Identify which cell holds the provided text, then report its [X, Y] central coordinate. 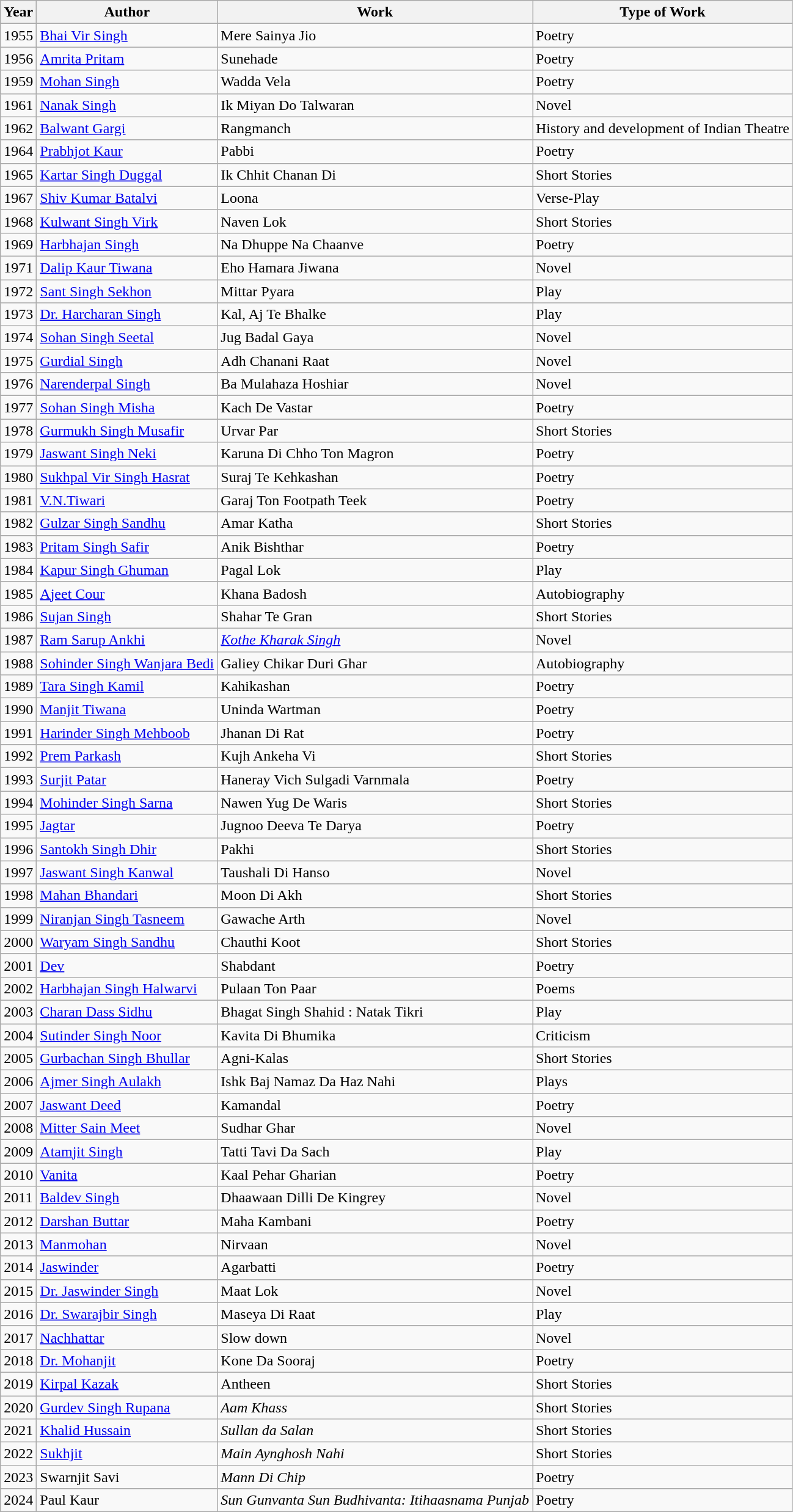
Surjit Patar [127, 780]
1967 [18, 198]
Khana Badosh [375, 593]
Jaswinder [127, 1268]
Kamandal [375, 1105]
1964 [18, 152]
Kapur Singh Ghuman [127, 570]
Prem Parkash [127, 756]
Dr. Jaswinder Singh [127, 1291]
Baldev Singh [127, 1198]
1971 [18, 268]
1986 [18, 616]
Ram Sarup Ankhi [127, 640]
Adh Chanani Raat [375, 361]
2020 [18, 1407]
Narenderpal Singh [127, 384]
Jaswant Deed [127, 1105]
Gulzar Singh Sandhu [127, 524]
Shabdant [375, 965]
Karuna Di Chho Ton Magron [375, 454]
Gurdial Singh [127, 361]
Uninda Wartman [375, 710]
1980 [18, 477]
Kone Da Sooraj [375, 1360]
Santokh Singh Dhir [127, 849]
1961 [18, 105]
Nirvaan [375, 1244]
Slow down [375, 1337]
Mittar Pyara [375, 291]
1962 [18, 128]
Naven Lok [375, 221]
2017 [18, 1337]
Mann Di Chip [375, 1477]
Galiey Chikar Duri Ghar [375, 663]
Author [127, 12]
Ik Chhit Chanan Di [375, 175]
Kal, Aj Te Bhalke [375, 315]
2013 [18, 1244]
Kaal Pehar Gharian [375, 1175]
2007 [18, 1105]
Antheen [375, 1384]
Jugnoo Deeva Te Darya [375, 826]
Tatti Tavi Da Sach [375, 1152]
Criticism [663, 1035]
Mohan Singh [127, 82]
Balwant Gargi [127, 128]
1976 [18, 384]
2001 [18, 965]
Jaswant Singh Neki [127, 454]
Gurbachan Singh Bhullar [127, 1059]
Ik Miyan Do Talwaran [375, 105]
Sudhar Ghar [375, 1128]
Ajmer Singh Aulakh [127, 1082]
1981 [18, 500]
1995 [18, 826]
Kartar Singh Duggal [127, 175]
Dr. Mohanjit [127, 1360]
History and development of Indian Theatre [663, 128]
Niranjan Singh Tasneem [127, 919]
Type of Work [663, 12]
1978 [18, 431]
Kahikashan [375, 687]
Nachhattar [127, 1337]
Tara Singh Kamil [127, 687]
2023 [18, 1477]
1965 [18, 175]
1969 [18, 244]
1989 [18, 687]
Mohinder Singh Sarna [127, 803]
Kach De Vastar [375, 407]
Urvar Par [375, 431]
Nawen Yug De Waris [375, 803]
Bhagat Singh Shahid : Natak Tikri [375, 1012]
1999 [18, 919]
Wadda Vela [375, 82]
Bhai Vir Singh [127, 35]
Verse-Play [663, 198]
1974 [18, 338]
Sant Singh Sekhon [127, 291]
Jaswant Singh Kanwal [127, 872]
2005 [18, 1059]
Ba Mulahaza Hoshiar [375, 384]
2011 [18, 1198]
Sohan Singh Misha [127, 407]
2003 [18, 1012]
Paul Kaur [127, 1500]
Sukhjit [127, 1454]
Work [375, 12]
Suraj Te Kehkashan [375, 477]
Sunehade [375, 59]
Dr. Harcharan Singh [127, 315]
2010 [18, 1175]
Ajeet Cour [127, 593]
Waryam Singh Sandhu [127, 942]
1955 [18, 35]
2008 [18, 1128]
Kothe Kharak Singh [375, 640]
V.N.Tiwari [127, 500]
Haneray Vich Sulgadi Varnmala [375, 780]
Shahar Te Gran [375, 616]
1977 [18, 407]
Harbhajan Singh Halwarvi [127, 988]
Maat Lok [375, 1291]
Gawache Arth [375, 919]
1972 [18, 291]
Eho Hamara Jiwana [375, 268]
2021 [18, 1431]
1984 [18, 570]
Aam Khass [375, 1407]
Sullan da Salan [375, 1431]
2002 [18, 988]
1982 [18, 524]
Taushali Di Hanso [375, 872]
Nanak Singh [127, 105]
Pakhi [375, 849]
1992 [18, 756]
1998 [18, 896]
Moon Di Akh [375, 896]
Sutinder Singh Noor [127, 1035]
Main Aynghosh Nahi [375, 1454]
Gurdev Singh Rupana [127, 1407]
Amar Katha [375, 524]
Amrita Pritam [127, 59]
Manjit Tiwana [127, 710]
1991 [18, 733]
Mitter Sain Meet [127, 1128]
1985 [18, 593]
Mere Sainya Jio [375, 35]
2024 [18, 1500]
Sohan Singh Seetal [127, 338]
1996 [18, 849]
Prabhjot Kaur [127, 152]
Pritam Singh Safir [127, 547]
Dalip Kaur Tiwana [127, 268]
Sohinder Singh Wanjara Bedi [127, 663]
Agarbatti [375, 1268]
1975 [18, 361]
Pabbi [375, 152]
Swarnjit Savi [127, 1477]
1979 [18, 454]
Dr. Swarajbir Singh [127, 1314]
2022 [18, 1454]
1994 [18, 803]
Harbhajan Singh [127, 244]
Na Dhuppe Na Chaanve [375, 244]
2019 [18, 1384]
Jug Badal Gaya [375, 338]
Vanita [127, 1175]
Sukhpal Vir Singh Hasrat [127, 477]
Ishk Baj Namaz Da Haz Nahi [375, 1082]
Maha Kambani [375, 1221]
Chauthi Koot [375, 942]
2004 [18, 1035]
2009 [18, 1152]
Sujan Singh [127, 616]
2006 [18, 1082]
Kirpal Kazak [127, 1384]
Manmohan [127, 1244]
Dev [127, 965]
Pulaan Ton Paar [375, 988]
Maseya Di Raat [375, 1314]
2018 [18, 1360]
Kavita Di Bhumika [375, 1035]
Jagtar [127, 826]
Darshan Buttar [127, 1221]
Charan Dass Sidhu [127, 1012]
Poems [663, 988]
1987 [18, 640]
1988 [18, 663]
Plays [663, 1082]
Agni-Kalas [375, 1059]
Jhanan Di Rat [375, 733]
1997 [18, 872]
Shiv Kumar Batalvi [127, 198]
2015 [18, 1291]
Year [18, 12]
Dhaawaan Dilli De Kingrey [375, 1198]
1968 [18, 221]
1990 [18, 710]
2014 [18, 1268]
1959 [18, 82]
2000 [18, 942]
Kulwant Singh Virk [127, 221]
Mahan Bhandari [127, 896]
Sun Gunvanta Sun Budhivanta: Itihaasnama Punjab [375, 1500]
1993 [18, 780]
2012 [18, 1221]
Khalid Hussain [127, 1431]
1973 [18, 315]
2016 [18, 1314]
1983 [18, 547]
1956 [18, 59]
Kujh Ankeha Vi [375, 756]
Rangmanch [375, 128]
Anik Bishthar [375, 547]
Gurmukh Singh Musafir [127, 431]
Loona [375, 198]
Pagal Lok [375, 570]
Harinder Singh Mehboob [127, 733]
Garaj Ton Footpath Teek [375, 500]
Atamjit Singh [127, 1152]
